Find where the given text appears and provide that cell's center as (x, y) coordinate. 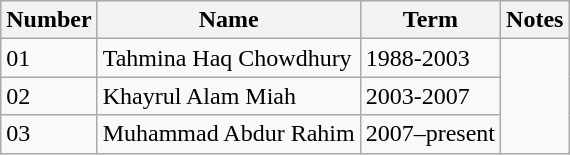
Term (430, 20)
01 (49, 58)
Name (228, 20)
Tahmina Haq Chowdhury (228, 58)
Number (49, 20)
Notes (535, 20)
Muhammad Abdur Rahim (228, 134)
02 (49, 96)
Khayrul Alam Miah (228, 96)
03 (49, 134)
2003-2007 (430, 96)
1988-2003 (430, 58)
2007–present (430, 134)
